For the text-containing cell, return its midpoint in [X, Y] coordinate format. 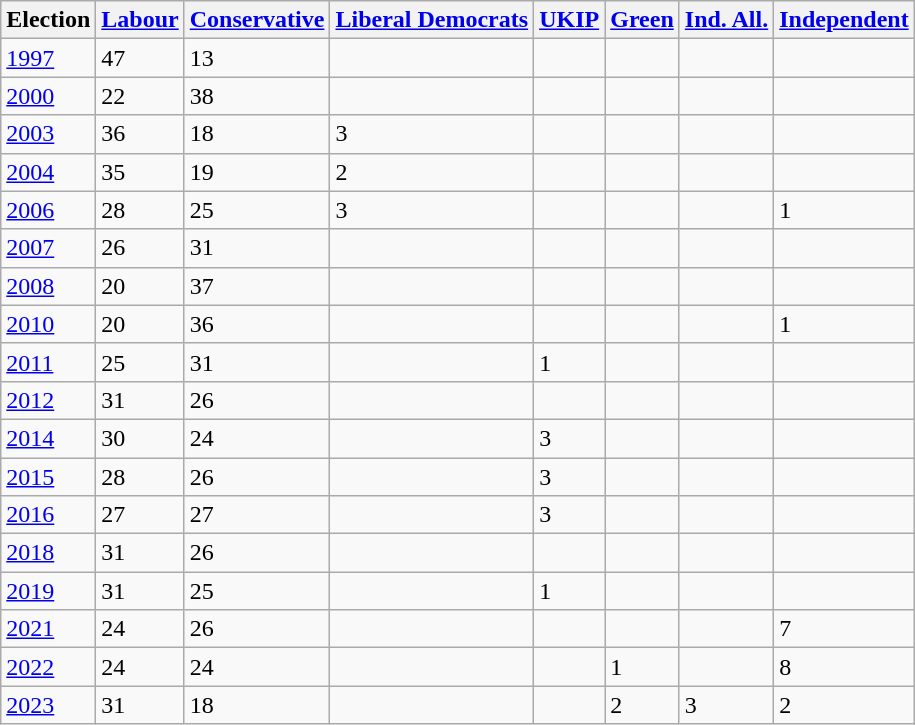
19 [257, 172]
2008 [48, 286]
2015 [48, 477]
Election [48, 20]
2000 [48, 96]
2012 [48, 400]
2006 [48, 210]
2010 [48, 324]
7 [844, 629]
8 [844, 667]
Ind. All. [726, 20]
2023 [48, 705]
Independent [844, 20]
2016 [48, 515]
35 [140, 172]
2014 [48, 438]
Green [642, 20]
38 [257, 96]
13 [257, 58]
Conservative [257, 20]
Labour [140, 20]
UKIP [570, 20]
2004 [48, 172]
47 [140, 58]
30 [140, 438]
2003 [48, 134]
2018 [48, 553]
1997 [48, 58]
2022 [48, 667]
2021 [48, 629]
2007 [48, 248]
Liberal Democrats [432, 20]
2019 [48, 591]
2011 [48, 362]
22 [140, 96]
37 [257, 286]
